Return the [X, Y] coordinate for the center point of the cell that contains the specified text.  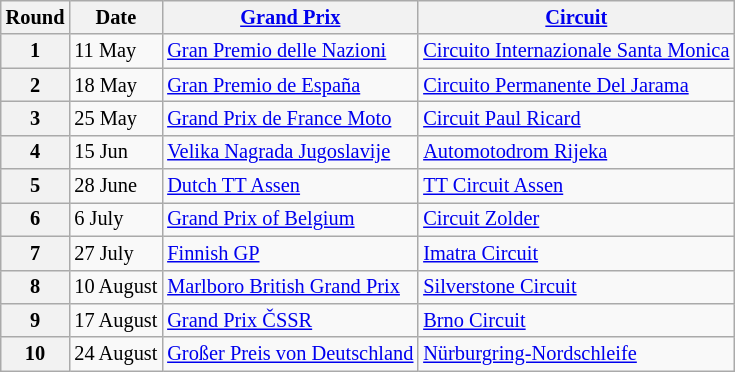
Dutch TT Assen [290, 186]
Automotodrom Rijeka [576, 152]
8 [36, 287]
4 [36, 152]
Brno Circuit [576, 320]
1 [36, 51]
25 May [116, 118]
Silverstone Circuit [576, 287]
Velika Nagrada Jugoslavije [290, 152]
Circuito Permanente Del Jarama [576, 85]
Imatra Circuit [576, 253]
Finnish GP [290, 253]
2 [36, 85]
10 August [116, 287]
Circuit Zolder [576, 219]
24 August [116, 354]
Großer Preis von Deutschland [290, 354]
Grand Prix ČSSR [290, 320]
6 July [116, 219]
18 May [116, 85]
Circuit [576, 17]
15 Jun [116, 152]
11 May [116, 51]
17 August [116, 320]
3 [36, 118]
Circuit Paul Ricard [576, 118]
Grand Prix of Belgium [290, 219]
TT Circuit Assen [576, 186]
Round [36, 17]
Marlboro British Grand Prix [290, 287]
Grand Prix de France Moto [290, 118]
10 [36, 354]
Grand Prix [290, 17]
Gran Premio delle Nazioni [290, 51]
Nürburgring-Nordschleife [576, 354]
27 July [116, 253]
Date [116, 17]
28 June [116, 186]
5 [36, 186]
Gran Premio de España [290, 85]
9 [36, 320]
7 [36, 253]
6 [36, 219]
Circuito Internazionale Santa Monica [576, 51]
